Locate the cell with the specified text and output its (x, y) center coordinate. 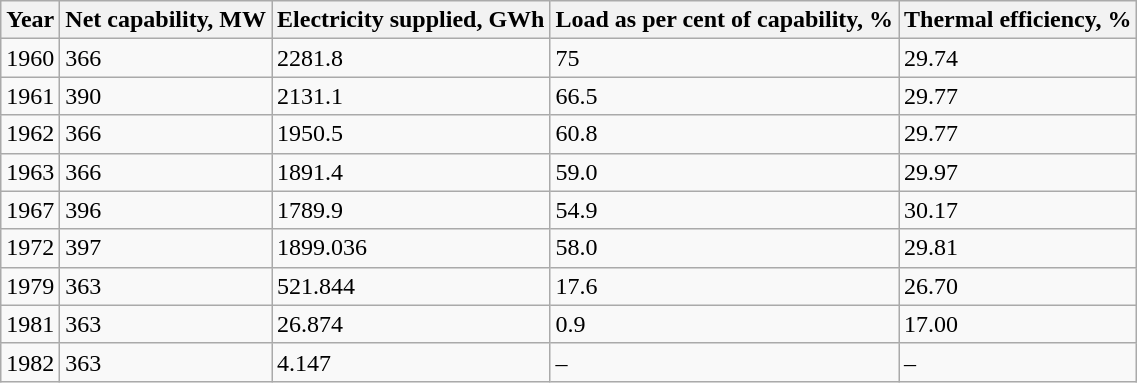
1967 (30, 210)
59.0 (724, 172)
58.0 (724, 248)
1960 (30, 58)
17.00 (1018, 324)
4.147 (411, 362)
17.6 (724, 286)
54.9 (724, 210)
26.70 (1018, 286)
29.97 (1018, 172)
Year (30, 20)
1962 (30, 134)
2131.1 (411, 96)
Load as per cent of capability, % (724, 20)
Net capability, MW (166, 20)
Electricity supplied, GWh (411, 20)
29.81 (1018, 248)
1963 (30, 172)
2281.8 (411, 58)
1891.4 (411, 172)
1961 (30, 96)
26.874 (411, 324)
30.17 (1018, 210)
1950.5 (411, 134)
66.5 (724, 96)
75 (724, 58)
29.74 (1018, 58)
60.8 (724, 134)
521.844 (411, 286)
1899.036 (411, 248)
1982 (30, 362)
396 (166, 210)
1979 (30, 286)
Thermal efficiency, % (1018, 20)
397 (166, 248)
1789.9 (411, 210)
0.9 (724, 324)
1981 (30, 324)
390 (166, 96)
1972 (30, 248)
